Search for the cell housing the specified text and yield its (x, y) center coordinate. 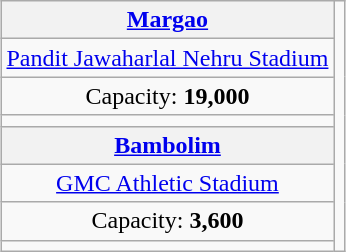
Capacity: 3,600 (168, 221)
Pandit Jawaharlal Nehru Stadium (168, 58)
GMC Athletic Stadium (168, 183)
Capacity: 19,000 (168, 96)
Bambolim (168, 145)
Margao (168, 20)
